For the text-containing cell, return its midpoint in (x, y) coordinate format. 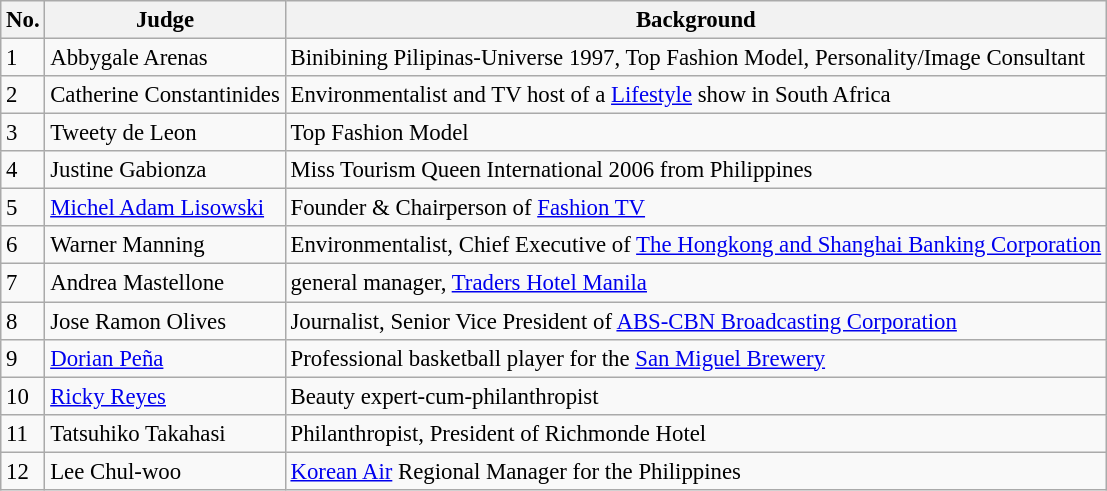
Abbygale Arenas (165, 58)
Dorian Peña (165, 358)
Top Fashion Model (696, 133)
7 (23, 283)
5 (23, 208)
Philanthropist, President of Richmonde Hotel (696, 433)
Tweety de Leon (165, 133)
1 (23, 58)
Jose Ramon Olives (165, 321)
6 (23, 245)
Andrea Mastellone (165, 283)
Beauty expert-cum-philanthropist (696, 396)
9 (23, 358)
Justine Gabionza (165, 170)
10 (23, 396)
Environmentalist, Chief Executive of The Hongkong and Shanghai Banking Corporation (696, 245)
Tatsuhiko Takahasi (165, 433)
Binibining Pilipinas-Universe 1997, Top Fashion Model, Personality/Image Consultant (696, 58)
Professional basketball player for the San Miguel Brewery (696, 358)
general manager, Traders Hotel Manila (696, 283)
No. (23, 20)
Ricky Reyes (165, 396)
3 (23, 133)
Michel Adam Lisowski (165, 208)
Korean Air Regional Manager for the Philippines (696, 471)
8 (23, 321)
Founder & Chairperson of Fashion TV (696, 208)
Catherine Constantinides (165, 95)
12 (23, 471)
4 (23, 170)
11 (23, 433)
Warner Manning (165, 245)
Environmentalist and TV host of a Lifestyle show in South Africa (696, 95)
Background (696, 20)
Miss Tourism Queen International 2006 from Philippines (696, 170)
2 (23, 95)
Judge (165, 20)
Lee Chul-woo (165, 471)
Journalist, Senior Vice President of ABS-CBN Broadcasting Corporation (696, 321)
